Return the [X, Y] coordinate for the center point of the cell that contains the specified text.  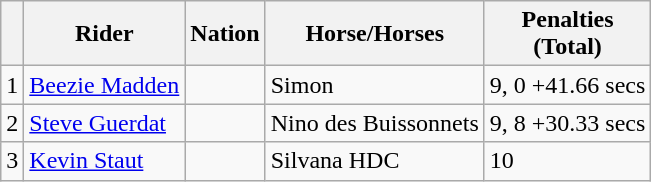
Rider [104, 34]
9, 8 +30.33 secs [568, 123]
Steve Guerdat [104, 123]
Beezie Madden [104, 85]
3 [12, 161]
Simon [374, 85]
Silvana HDC [374, 161]
Kevin Staut [104, 161]
Horse/Horses [374, 34]
Nation [225, 34]
Nino des Buissonnets [374, 123]
10 [568, 161]
Penalties(Total) [568, 34]
2 [12, 123]
1 [12, 85]
9, 0 +41.66 secs [568, 85]
